Locate the cell with the specified text and output its [x, y] center coordinate. 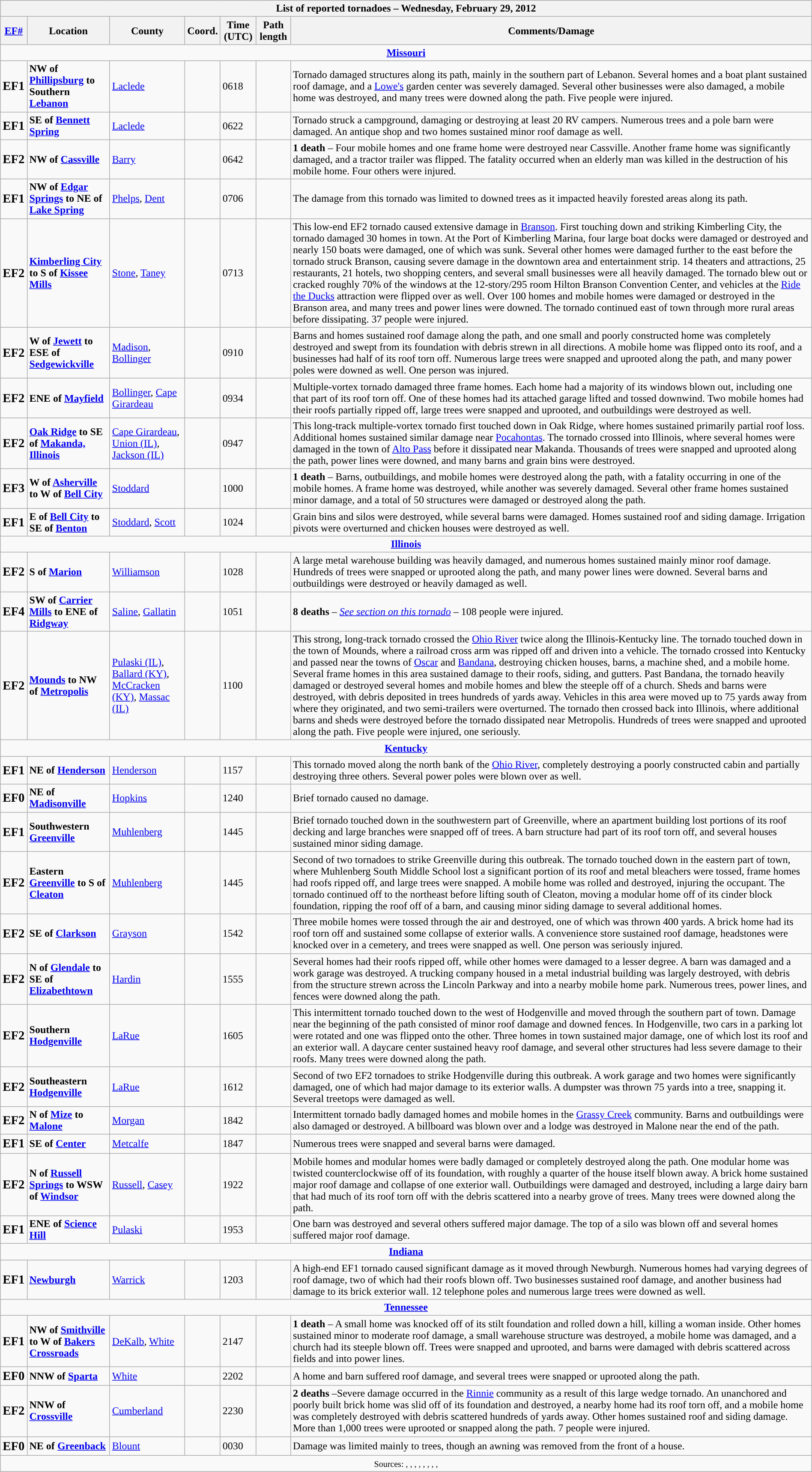
Pulaski (IL), Ballard (KY), McCracken (KY), Massac (IL) [147, 686]
Kimberling City to S of Kissee Mills [69, 273]
Madison, Bollinger [147, 353]
1100 [238, 686]
0706 [238, 199]
1051 [238, 612]
SW of Carrier Mills to ENE of Ridgway [69, 612]
Williamson [147, 572]
Saline, Gallatin [147, 612]
DeKalb, White [147, 1341]
Kentucky [406, 748]
ENE of Mayfield [69, 398]
Tennessee [406, 1308]
1024 [238, 522]
1555 [238, 979]
NW of Smithville to W of Bakers Crossroads [69, 1341]
Missouri [406, 53]
NW of Cassville [69, 159]
0947 [238, 443]
Cape Girardeau, Union (IL), Jackson (IL) [147, 443]
Barry [147, 159]
0713 [238, 273]
N of Russell Springs to WSW of Windsor [69, 1184]
1605 [238, 1036]
SE of Center [69, 1144]
Brief tornado caused no damage. [552, 798]
1953 [238, 1230]
Cumberland [147, 1411]
Bollinger, Cape Girardeau [147, 398]
One barn was destroyed and several others suffered major damage. The top of a silo was blown off and several homes suffered major roof damage. [552, 1230]
Damage was limited mainly to trees, though an awning was removed from the front of a house. [552, 1446]
Stoddard, Scott [147, 522]
2202 [238, 1376]
SE of Clarkson [69, 934]
Eastern Greenville to S of Cleaton [69, 883]
2147 [238, 1341]
1542 [238, 934]
NW of Edgar Springs to NE of Lake Spring [69, 199]
Southern Hodgenville [69, 1036]
Numerous trees were snapped and several barns were damaged. [552, 1144]
Path length [273, 31]
Oak Ridge to SE of Makanda, Illinois [69, 443]
0622 [238, 126]
1842 [238, 1120]
Location [69, 31]
NE of Madisonville [69, 798]
NE of Henderson [69, 770]
Grayson [147, 934]
1612 [238, 1087]
Stoddard [147, 488]
0030 [238, 1446]
0618 [238, 87]
EF# [14, 31]
EF3 [14, 488]
Pulaski [147, 1230]
2230 [238, 1411]
Illinois [406, 544]
White [147, 1376]
W of Asherville to W of Bell City [69, 488]
E of Bell City to SE of Benton [69, 522]
NE of Greenback [69, 1446]
Morgan [147, 1120]
Russell, Casey [147, 1184]
Stone, Taney [147, 273]
N of Glendale to SE of Elizabethtown [69, 979]
0910 [238, 353]
Time (UTC) [238, 31]
1847 [238, 1144]
Indiana [406, 1252]
8 deaths – See section on this tornado – 108 people were injured. [552, 612]
1000 [238, 488]
SE of Bennett Spring [69, 126]
Warrick [147, 1280]
N of Mize to Malone [69, 1120]
Newburgh [69, 1280]
Comments/Damage [552, 31]
Metcalfe [147, 1144]
Mounds to NW of Metropolis [69, 686]
The damage from this tornado was limited to downed trees as it impacted heavily forested areas along its path. [552, 199]
EF4 [14, 612]
S of Marion [69, 572]
Southwestern Greenville [69, 832]
0934 [238, 398]
NNW of Sparta [69, 1376]
1922 [238, 1184]
Phelps, Dent [147, 199]
Southeastern Hodgenville [69, 1087]
1157 [238, 770]
Coord. [203, 31]
Hopkins [147, 798]
NNW of Crossville [69, 1411]
Blount [147, 1446]
County [147, 31]
A home and barn suffered roof damage, and several trees were snapped or uprooted along the path. [552, 1376]
1203 [238, 1280]
ENE of Science Hill [69, 1230]
Sources: , , , , , , , , [406, 1463]
1240 [238, 798]
List of reported tornadoes – Wednesday, February 29, 2012 [406, 9]
1028 [238, 572]
Henderson [147, 770]
0642 [238, 159]
Hardin [147, 979]
W of Jewett to ESE of Sedgewickville [69, 353]
NW of Phillipsburg to Southern Lebanon [69, 87]
